Return the [x, y] coordinate for the center point of the cell that contains the specified text.  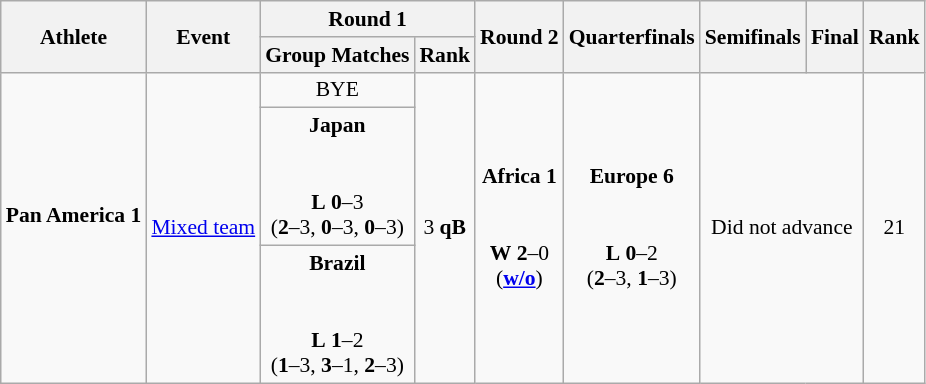
Japan L 0–3 (2–3, 0–3, 0–3) [337, 177]
BYE [337, 90]
Quarterfinals [632, 36]
Athlete [74, 36]
Pan America 1 [74, 228]
Final [835, 36]
Did not advance [782, 228]
Round 1 [368, 19]
Semifinals [753, 36]
Brazil L 1–2 (1–3, 3–1, 2–3) [337, 315]
Group Matches [337, 55]
Africa 1 W 2–0 (w/o) [520, 228]
Event [203, 36]
3 qB [444, 228]
Round 2 [520, 36]
21 [894, 228]
Europe 6 L 0–2 (2–3, 1–3) [632, 228]
Mixed team [203, 228]
